Provide the (x, y) coordinate of the cell's center where the given text is located.  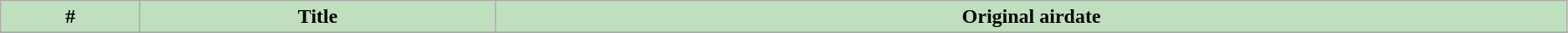
# (70, 17)
Title (317, 17)
Original airdate (1031, 17)
